Scan for the cell matching the given text and deliver its [x, y] coordinate at center. 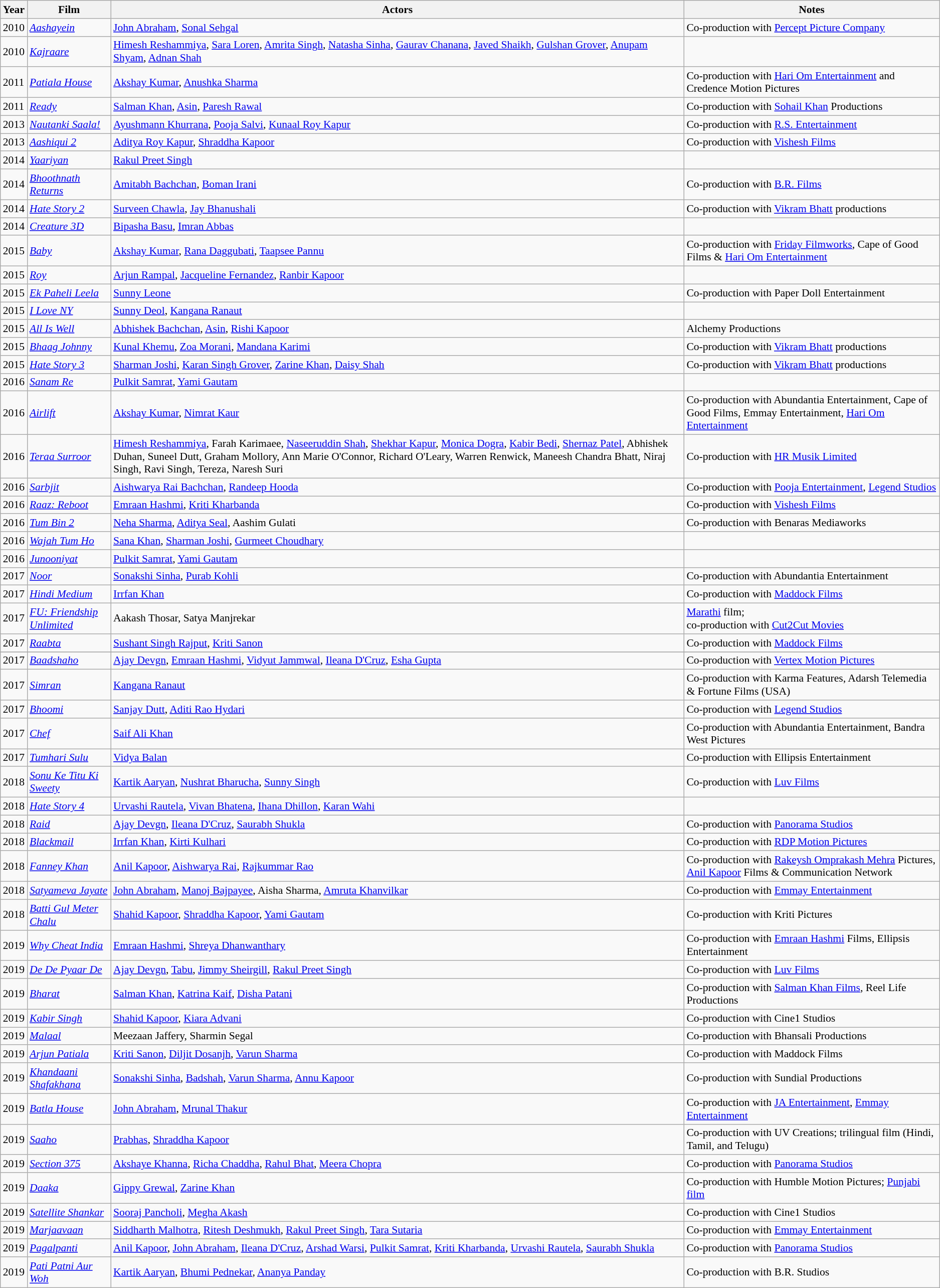
Co-production with UV Creations; trilingual film (Hindi, Tamil, and Telugu) [811, 1140]
Ek Paheli Leela [69, 293]
Sana Khan, Sharman Joshi, Gurmeet Choudhary [397, 541]
Pagalpanti [69, 1248]
Co-production with JA Entertainment, Emmay Entertainment [811, 1108]
Yaariyan [69, 160]
De De Pyaar De [69, 970]
Kunal Khemu, Zoa Morani, Mandana Karimi [397, 347]
Emraan Hashmi, Shreya Dhanwanthary [397, 945]
Bhaag Johnny [69, 347]
Shahid Kapoor, Shraddha Kapoor, Yami Gautam [397, 915]
Kartik Aaryan, Bhumi Pednekar, Ananya Panday [397, 1272]
Bhoomi [69, 709]
Surveen Chawla, Jay Bhanushali [397, 209]
Sonakshi Sinha, Badshah, Varun Sharma, Annu Kapoor [397, 1078]
Salman Khan, Katrina Kaif, Disha Patani [397, 994]
Meezaan Jaffery, Sharmin Segal [397, 1036]
Aashiqui 2 [69, 142]
Marathi film;co-production with Cut2Cut Movies [811, 619]
Bipasha Basu, Imran Abbas [397, 227]
Ajay Devgn, Ileana D'Cruz, Saurabh Shukla [397, 824]
Salman Khan, Asin, Paresh Rawal [397, 107]
John Abraham, Mrunal Thakur [397, 1108]
Co-production with Humble Motion Pictures; Punjabi film [811, 1188]
Ayushmann Khurrana, Pooja Salvi, Kunaal Roy Kapur [397, 124]
Akshaye Khanna, Richa Chaddha, Rahul Bhat, Meera Chopra [397, 1164]
Creature 3D [69, 227]
Sonakshi Sinha, Purab Kohli [397, 576]
Neha Sharma, Aditya Seal, Aashim Gulati [397, 523]
Bharat [69, 994]
Ajay Devgn, Tabu, Jimmy Sheirgill, Rakul Preet Singh [397, 970]
Section 375 [69, 1164]
Marjaavaan [69, 1230]
Irrfan Khan [397, 594]
Blackmail [69, 842]
Aashayein [69, 28]
Co-production with Benaras Mediaworks [811, 523]
FU: Friendship Unlimited [69, 619]
Alchemy Productions [811, 329]
Co-production with RDP Motion Pictures [811, 842]
Co-production with Bhansali Productions [811, 1036]
Wajah Tum Ho [69, 541]
Co-production with Hari Om Entertainment and Credence Motion Pictures [811, 82]
Arjun Patiala [69, 1054]
Co-production with HR Musik Limited [811, 456]
John Abraham, Sonal Sehgal [397, 28]
Akshay Kumar, Nimrat Kaur [397, 413]
Shahid Kapoor, Kiara Advani [397, 1018]
Film [69, 10]
Raaz: Reboot [69, 505]
Vidya Balan [397, 758]
Sanjay Dutt, Aditi Rao Hydari [397, 709]
Bhoothnath Returns [69, 185]
Why Cheat India [69, 945]
Kangana Ranaut [397, 685]
Irrfan Khan, Kirti Kulhari [397, 842]
Co-production with Karma Features, Adarsh Telemedia & Fortune Films (USA) [811, 685]
Airlift [69, 413]
Ready [69, 107]
Fanney Khan [69, 867]
Khandaani Shafakhana [69, 1078]
Kajraare [69, 51]
Co-production with B.R. Films [811, 185]
Satyameva Jayate [69, 891]
Simran [69, 685]
Gippy Grewal, Zarine Khan [397, 1188]
Batti Gul Meter Chalu [69, 915]
Roy [69, 275]
Sanam Re [69, 382]
Sharman Joshi, Karan Singh Grover, Zarine Khan, Daisy Shah [397, 365]
Daaka [69, 1188]
Actors [397, 10]
Co-production with Percept Picture Company [811, 28]
Kabir Singh [69, 1018]
Co-production with Sundial Productions [811, 1078]
Sunny Deol, Kangana Ranaut [397, 311]
Sooraj Pancholi, Megha Akash [397, 1212]
Amitabh Bachchan, Boman Irani [397, 185]
Abhishek Bachchan, Asin, Rishi Kapoor [397, 329]
Noor [69, 576]
Hindi Medium [69, 594]
Raid [69, 824]
Anil Kapoor, John Abraham, Ileana D'Cruz, Arshad Warsi, Pulkit Samrat, Kriti Kharbanda, Urvashi Rautela, Saurabh Shukla [397, 1248]
Ajay Devgn, Emraan Hashmi, Vidyut Jammwal, Ileana D'Cruz, Esha Gupta [397, 661]
Prabhas, Shraddha Kapoor [397, 1140]
Aakash Thosar, Satya Manjrekar [397, 619]
Co-production with R.S. Entertainment [811, 124]
Year [14, 10]
Raabta [69, 643]
Sonu Ke Titu Ki Sweety [69, 782]
All Is Well [69, 329]
Aishwarya Rai Bachchan, Randeep Hooda [397, 487]
Arjun Rampal, Jacqueline Fernandez, Ranbir Kapoor [397, 275]
Patiala House [69, 82]
Co-production with Abundantia Entertainment [811, 576]
Co-production with Abundantia Entertainment, Bandra West Pictures [811, 733]
Emraan Hashmi, Kriti Kharbanda [397, 505]
I Love NY [69, 311]
Kriti Sanon, Diljit Dosanjh, Varun Sharma [397, 1054]
Pati Patni Aur Woh [69, 1272]
Co-production with Legend Studios [811, 709]
Urvashi Rautela, Vivan Bhatena, Ihana Dhillon, Karan Wahi [397, 807]
Hate Story 3 [69, 365]
Akshay Kumar, Anushka Sharma [397, 82]
Co-production with Emraan Hashmi Films, Ellipsis Entertainment [811, 945]
Himesh Reshammiya, Sara Loren, Amrita Singh, Natasha Sinha, Gaurav Chanana, Javed Shaikh, Gulshan Grover, Anupam Shyam, Adnan Shah [397, 51]
Co-production with Salman Khan Films, Reel Life Productions [811, 994]
Sunny Leone [397, 293]
Co-production with Sohail Khan Productions [811, 107]
Tum Bin 2 [69, 523]
Co-production with Pooja Entertainment, Legend Studios [811, 487]
Malaal [69, 1036]
Aditya Roy Kapur, Shraddha Kapoor [397, 142]
Hate Story 2 [69, 209]
Co-production with Kriti Pictures [811, 915]
Junooniyat [69, 559]
Baadshaho [69, 661]
Co-production with Abundantia Entertainment, Cape of Good Films, Emmay Entertainment, Hari Om Entertainment [811, 413]
Akshay Kumar, Rana Daggubati, Taapsee Pannu [397, 251]
Rakul Preet Singh [397, 160]
Saif Ali Khan [397, 733]
Hate Story 4 [69, 807]
Chef [69, 733]
Nautanki Saala! [69, 124]
Siddharth Malhotra, Ritesh Deshmukh, Rakul Preet Singh, Tara Sutaria [397, 1230]
Co-production with B.R. Studios [811, 1272]
Tumhari Sulu [69, 758]
Co-production with Paper Doll Entertainment [811, 293]
Baby [69, 251]
Saaho [69, 1140]
Co-production with Ellipsis Entertainment [811, 758]
Co-production with Rakeysh Omprakash Mehra Pictures, Anil Kapoor Films & Communication Network [811, 867]
Teraa Surroor [69, 456]
Sarbjit [69, 487]
Co-production with Vertex Motion Pictures [811, 661]
Co-production with Friday Filmworks, Cape of Good Films & Hari Om Entertainment [811, 251]
Sushant Singh Rajput, Kriti Sanon [397, 643]
Notes [811, 10]
Batla House [69, 1108]
Anil Kapoor, Aishwarya Rai, Rajkummar Rao [397, 867]
John Abraham, Manoj Bajpayee, Aisha Sharma, Amruta Khanvilkar [397, 891]
Satellite Shankar [69, 1212]
Kartik Aaryan, Nushrat Bharucha, Sunny Singh [397, 782]
